Determine the [x, y] coordinate at the center of the cell enclosing the given text.  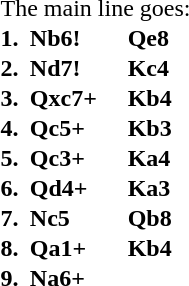
Qc3+ [77, 158]
Nb6! [77, 38]
Qa1+ [77, 248]
Qc5+ [77, 128]
Nc5 [77, 218]
Qxc7+ [77, 98]
Qd4+ [77, 188]
Nd7! [77, 68]
